Pinpoint the cell where the given text exists, returning its (x, y) midpoint coordinate. 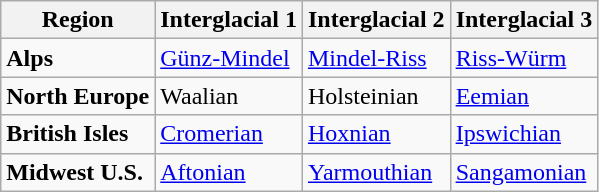
Aftonian (229, 172)
Alps (78, 58)
Eemian (524, 96)
Midwest U.S. (78, 172)
Yarmouthian (376, 172)
Cromerian (229, 134)
Hoxnian (376, 134)
Ipswichian (524, 134)
Region (78, 20)
Sangamonian (524, 172)
British Isles (78, 134)
Mindel-Riss (376, 58)
North Europe (78, 96)
Günz-Mindel (229, 58)
Interglacial 1 (229, 20)
Holsteinian (376, 96)
Interglacial 3 (524, 20)
Interglacial 2 (376, 20)
Riss-Würm (524, 58)
Waalian (229, 96)
